From the cell containing the given text, extract its center point as [x, y] coordinate. 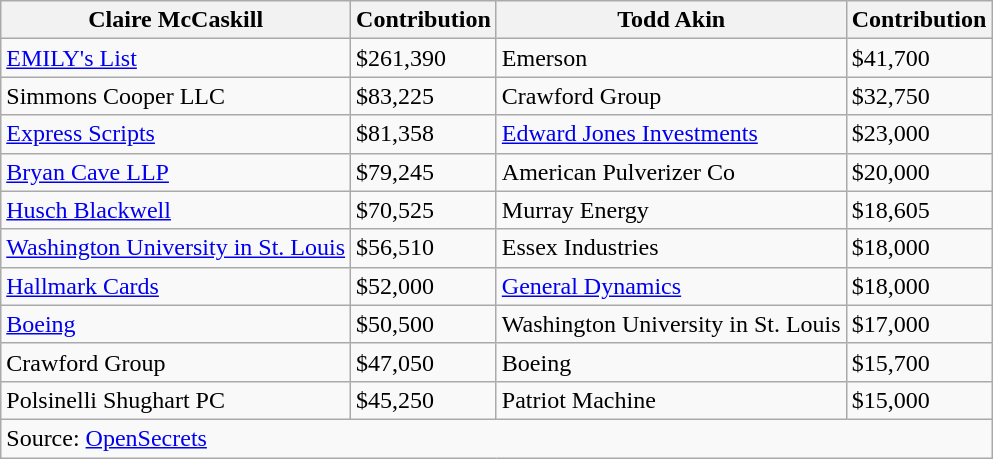
Simmons Cooper LLC [176, 96]
EMILY's List [176, 58]
Hallmark Cards [176, 286]
$79,245 [424, 172]
Express Scripts [176, 134]
$52,000 [424, 286]
Polsinelli Shughart PC [176, 400]
$56,510 [424, 248]
Edward Jones Investments [671, 134]
$83,225 [424, 96]
$17,000 [919, 324]
$261,390 [424, 58]
Husch Blackwell [176, 210]
$45,250 [424, 400]
Bryan Cave LLP [176, 172]
$41,700 [919, 58]
American Pulverizer Co [671, 172]
Essex Industries [671, 248]
General Dynamics [671, 286]
$81,358 [424, 134]
$15,700 [919, 362]
$20,000 [919, 172]
Source: OpenSecrets [496, 438]
Claire McCaskill [176, 20]
Todd Akin [671, 20]
$23,000 [919, 134]
$32,750 [919, 96]
$70,525 [424, 210]
$18,605 [919, 210]
$47,050 [424, 362]
$50,500 [424, 324]
$15,000 [919, 400]
Emerson [671, 58]
Murray Energy [671, 210]
Patriot Machine [671, 400]
